Return (x, y) of the center of cell containing provided text 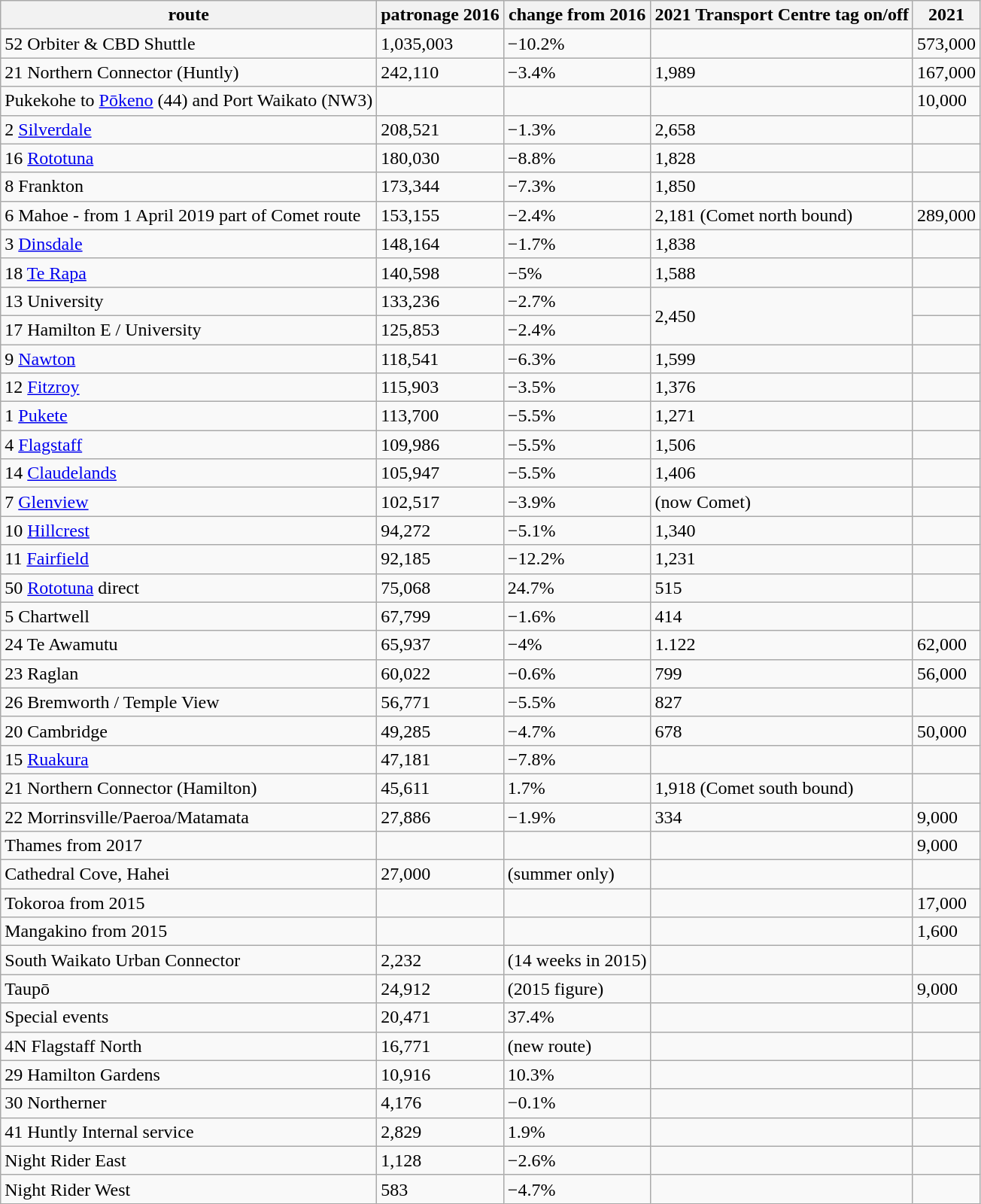
14 Claudelands (189, 473)
1,850 (782, 187)
1,340 (782, 531)
2021 (946, 15)
27,886 (441, 816)
2,829 (441, 1132)
17,000 (946, 903)
Mangakino from 2015 (189, 932)
573,000 (946, 44)
26 Bremworth / Temple View (189, 702)
5 Chartwell (189, 616)
Night Rider East (189, 1160)
153,155 (441, 215)
50,000 (946, 731)
18 Te Rapa (189, 272)
−4% (577, 645)
60,022 (441, 673)
Cathedral Cove, Hahei (189, 874)
2,450 (782, 315)
29 Hamilton Gardens (189, 1075)
−3.5% (577, 388)
180,030 (441, 158)
1,918 (Comet south bound) (782, 788)
−2.6% (577, 1160)
20,471 (441, 1017)
167,000 (946, 72)
1.122 (782, 645)
52 Orbiter & CBD Shuttle (189, 44)
1,600 (946, 932)
1,838 (782, 244)
15 Ruakura (189, 759)
11 Fairfield (189, 559)
−1.9% (577, 816)
(now Comet) (782, 502)
678 (782, 731)
47,181 (441, 759)
17 Hamilton E / University (189, 330)
−10.2% (577, 44)
2,181 (Comet north bound) (782, 215)
Thames from 2017 (189, 846)
105,947 (441, 473)
10 Hillcrest (189, 531)
22 Morrinsville/Paeroa/Matamata (189, 816)
−3.9% (577, 502)
−2.7% (577, 301)
−0.6% (577, 673)
−6.3% (577, 359)
75,068 (441, 588)
21 Northern Connector (Hamilton) (189, 788)
1,231 (782, 559)
56,000 (946, 673)
133,236 (441, 301)
−8.8% (577, 158)
109,986 (441, 445)
(14 weeks in 2015) (577, 960)
(new route) (577, 1046)
414 (782, 616)
4N Flagstaff North (189, 1046)
56,771 (441, 702)
−0.1% (577, 1103)
Special events (189, 1017)
1.7% (577, 788)
patronage 2016 (441, 15)
2 Silverdale (189, 129)
41 Huntly Internal service (189, 1132)
334 (782, 816)
4 Flagstaff (189, 445)
2021 Transport Centre tag on/off (782, 15)
Night Rider West (189, 1189)
−7.3% (577, 187)
−1.6% (577, 616)
24,912 (441, 989)
94,272 (441, 531)
route (189, 15)
10,916 (441, 1075)
(summer only) (577, 874)
289,000 (946, 215)
1,271 (782, 416)
South Waikato Urban Connector (189, 960)
1 Pukete (189, 416)
−5% (577, 272)
67,799 (441, 616)
8 Frankton (189, 187)
1,035,003 (441, 44)
−1.3% (577, 129)
30 Northerner (189, 1103)
1,989 (782, 72)
125,853 (441, 330)
7 Glenview (189, 502)
Pukekohe to Pōkeno (44) and Port Waikato (NW3) (189, 101)
−1.7% (577, 244)
92,185 (441, 559)
24.7% (577, 588)
1,828 (782, 158)
62,000 (946, 645)
583 (441, 1189)
3 Dinsdale (189, 244)
1,128 (441, 1160)
242,110 (441, 72)
1,506 (782, 445)
Tokoroa from 2015 (189, 903)
(2015 figure) (577, 989)
−7.8% (577, 759)
65,937 (441, 645)
−3.4% (577, 72)
13 University (189, 301)
148,164 (441, 244)
113,700 (441, 416)
1,588 (782, 272)
27,000 (441, 874)
102,517 (441, 502)
Taupō (189, 989)
799 (782, 673)
115,903 (441, 388)
20 Cambridge (189, 731)
−12.2% (577, 559)
23 Raglan (189, 673)
change from 2016 (577, 15)
24 Te Awamutu (189, 645)
1,599 (782, 359)
2,232 (441, 960)
118,541 (441, 359)
16,771 (441, 1046)
1,376 (782, 388)
12 Fitzroy (189, 388)
21 Northern Connector (Huntly) (189, 72)
10,000 (946, 101)
2,658 (782, 129)
827 (782, 702)
10.3% (577, 1075)
515 (782, 588)
1.9% (577, 1132)
45,611 (441, 788)
16 Rototuna (189, 158)
37.4% (577, 1017)
4,176 (441, 1103)
208,521 (441, 129)
6 Mahoe - from 1 April 2019 part of Comet route (189, 215)
50 Rototuna direct (189, 588)
140,598 (441, 272)
−5.1% (577, 531)
173,344 (441, 187)
1,406 (782, 473)
9 Nawton (189, 359)
49,285 (441, 731)
